Locate the cell with the specified text and output its [x, y] center coordinate. 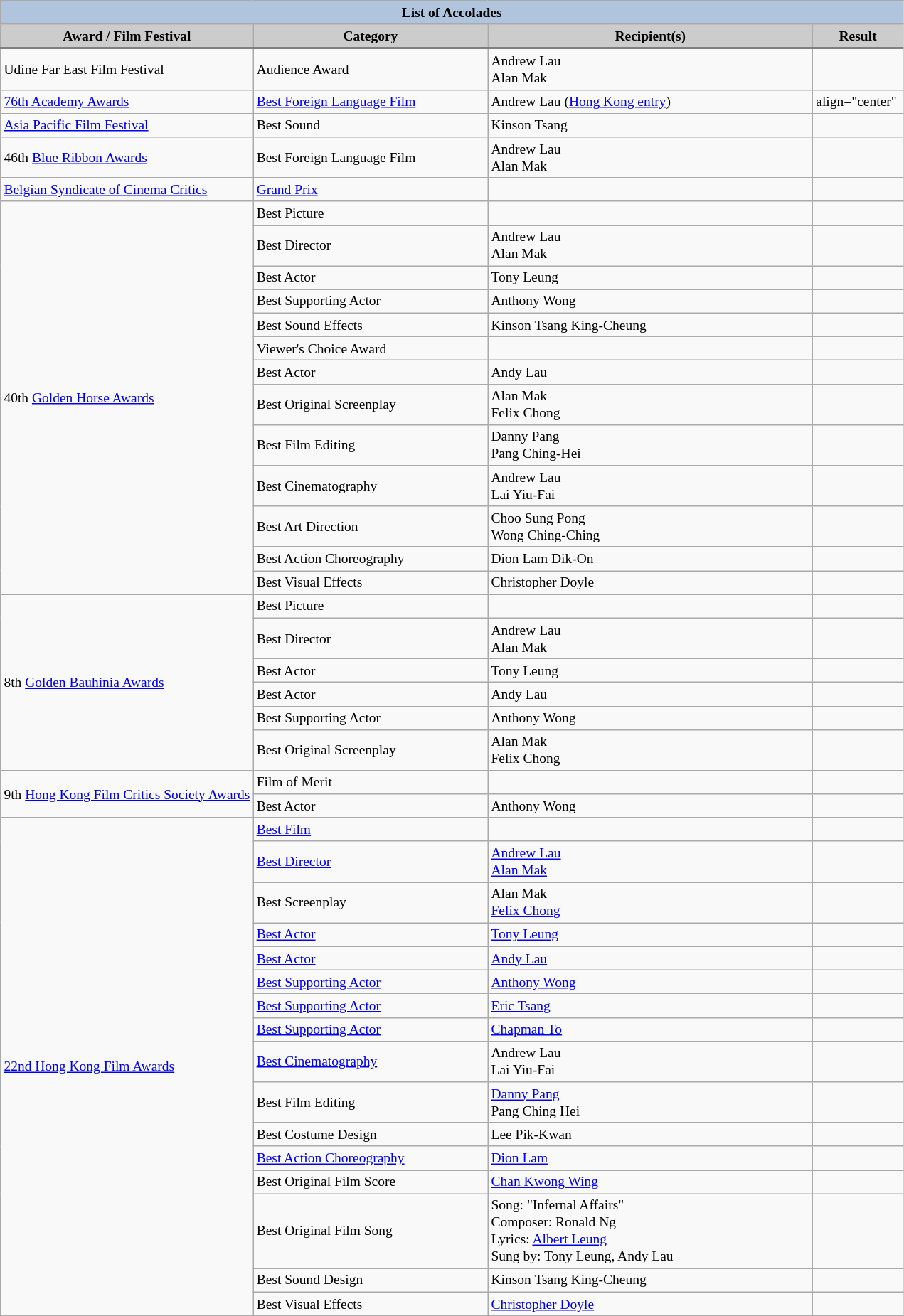
Best Film [371, 829]
Eric Tsang [650, 1005]
Recipient(s) [650, 36]
Film of Merit [371, 782]
Udine Far East Film Festival [127, 69]
46th Blue Ribbon Awards [127, 158]
8th Golden Bauhinia Awards [127, 683]
List of Accolades [452, 13]
Belgian Syndicate of Cinema Critics [127, 189]
Viewer's Choice Award [371, 348]
76th Academy Awards [127, 101]
Asia Pacific Film Festival [127, 125]
Best Sound [371, 125]
Andrew Lau (Hong Kong entry) [650, 101]
Chan Kwong Wing [650, 1182]
Danny Pang Pang Ching Hei [650, 1102]
Chapman To [650, 1029]
Grand Prix [371, 189]
9th Hong Kong Film Critics Society Awards [127, 795]
Best Art Direction [371, 526]
Best Original Film Song [371, 1231]
Best Sound Design [371, 1280]
Best Sound Effects [371, 324]
Result [858, 36]
Best Screenplay [371, 903]
Award / Film Festival [127, 36]
40th Golden Horse Awards [127, 398]
Best Costume Design [371, 1135]
Best Original Film Score [371, 1182]
Lee Pik-Kwan [650, 1135]
Kinson Tsang [650, 125]
Song: "Infernal Affairs"Composer: Ronald Ng Lyrics: Albert Leung Sung by: Tony Leung, Andy Lau [650, 1231]
Dion Lam [650, 1157]
Audience Award [371, 69]
Choo Sung Pong Wong Ching-Ching [650, 526]
Dion Lam Dik-On [650, 559]
Category [371, 36]
Danny Pang Pang Ching-Hei [650, 445]
align="center" [858, 101]
22nd Hong Kong Film Awards [127, 1066]
